Find where the given text appears and provide that cell's center as [X, Y] coordinate. 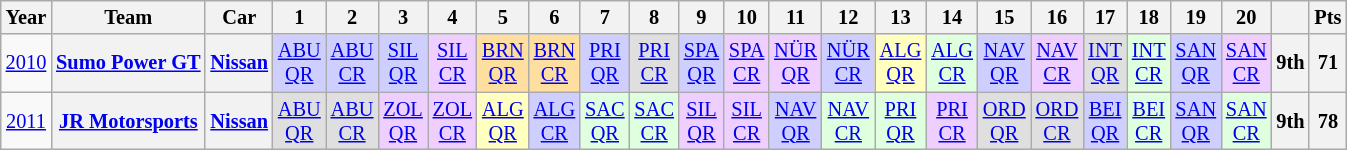
11 [796, 17]
BEICR [1149, 121]
4 [452, 17]
16 [1058, 17]
2011 [26, 121]
Pts [1328, 17]
SACCR [654, 121]
1 [300, 17]
NÜRQR [796, 63]
ZOLQR [402, 121]
3 [402, 17]
Year [26, 17]
SPACR [746, 63]
10 [746, 17]
12 [848, 17]
Team [128, 17]
ORDCR [1058, 121]
5 [503, 17]
9 [702, 17]
SACQR [604, 121]
7 [604, 17]
14 [952, 17]
INTCR [1149, 63]
18 [1149, 17]
2 [352, 17]
19 [1196, 17]
6 [555, 17]
BEIQR [1105, 121]
ORDQR [1004, 121]
BRNCR [555, 63]
JR Motorsports [128, 121]
SPAQR [702, 63]
ZOLCR [452, 121]
71 [1328, 63]
NÜRCR [848, 63]
78 [1328, 121]
2010 [26, 63]
INTQR [1105, 63]
BRNQR [503, 63]
13 [901, 17]
17 [1105, 17]
20 [1246, 17]
15 [1004, 17]
Car [238, 17]
Sumo Power GT [128, 63]
8 [654, 17]
